Pinpoint the cell where the given text exists, returning its [X, Y] midpoint coordinate. 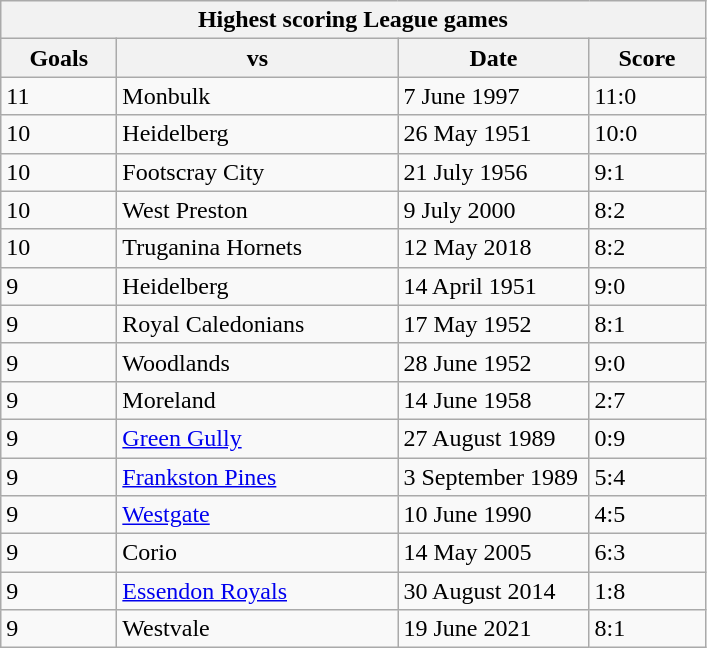
10:0 [647, 134]
3 September 1989 [494, 477]
7 June 1997 [494, 96]
28 June 1952 [494, 362]
Essendon Royals [258, 591]
5:4 [647, 477]
Westgate [258, 515]
Frankston Pines [258, 477]
10 June 1990 [494, 515]
21 July 1956 [494, 172]
9:1 [647, 172]
14 May 2005 [494, 553]
Monbulk [258, 96]
4:5 [647, 515]
0:9 [647, 438]
Woodlands [258, 362]
vs [258, 58]
Moreland [258, 400]
West Preston [258, 210]
6:3 [647, 553]
Score [647, 58]
19 June 2021 [494, 629]
Corio [258, 553]
11 [59, 96]
14 April 1951 [494, 286]
Footscray City [258, 172]
Westvale [258, 629]
Green Gully [258, 438]
1:8 [647, 591]
27 August 1989 [494, 438]
14 June 1958 [494, 400]
26 May 1951 [494, 134]
Date [494, 58]
Highest scoring League games [353, 20]
Royal Caledonians [258, 324]
Goals [59, 58]
Truganina Hornets [258, 248]
2:7 [647, 400]
30 August 2014 [494, 591]
11:0 [647, 96]
12 May 2018 [494, 248]
17 May 1952 [494, 324]
9 July 2000 [494, 210]
